Search for the cell housing the specified text and yield its (x, y) center coordinate. 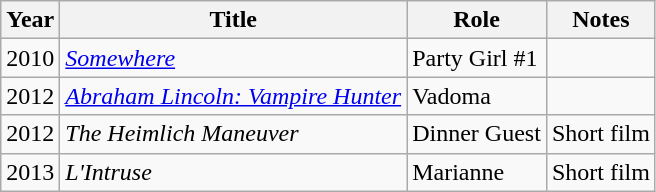
Dinner Guest (477, 134)
Title (234, 20)
2010 (30, 58)
Role (477, 20)
Notes (600, 20)
Party Girl #1 (477, 58)
Abraham Lincoln: Vampire Hunter (234, 96)
Somewhere (234, 58)
L'Intruse (234, 172)
Marianne (477, 172)
2013 (30, 172)
The Heimlich Maneuver (234, 134)
Year (30, 20)
Vadoma (477, 96)
